Search for the cell housing the specified text and yield its (X, Y) center coordinate. 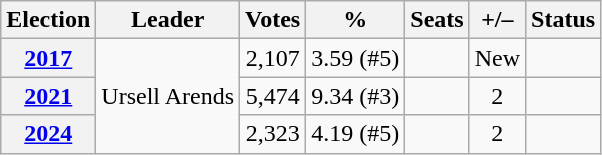
5,474 (273, 96)
Ursell Arends (168, 96)
9.34 (#3) (356, 96)
2,323 (273, 134)
Votes (273, 20)
2024 (48, 134)
New (497, 58)
3.59 (#5) (356, 58)
2,107 (273, 58)
% (356, 20)
4.19 (#5) (356, 134)
Seats (437, 20)
Election (48, 20)
2021 (48, 96)
Status (564, 20)
2017 (48, 58)
Leader (168, 20)
+/– (497, 20)
